Extract the (X, Y) coordinate from the center of the cell holding the provided text.  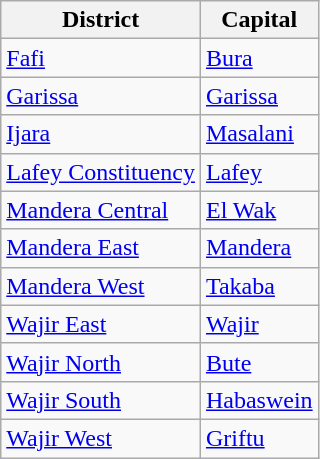
Lafey Constituency (101, 172)
Capital (259, 20)
Fafi (101, 58)
Lafey (259, 172)
District (101, 20)
Takaba (259, 286)
Mandera Central (101, 210)
Wajir West (101, 438)
Ijara (101, 134)
Wajir East (101, 324)
Griftu (259, 438)
Wajir South (101, 400)
Mandera East (101, 248)
Bute (259, 362)
Habaswein (259, 400)
Wajir North (101, 362)
El Wak (259, 210)
Wajir (259, 324)
Mandera West (101, 286)
Mandera (259, 248)
Masalani (259, 134)
Bura (259, 58)
